Extract the [x, y] coordinate from the center of the cell holding the provided text.  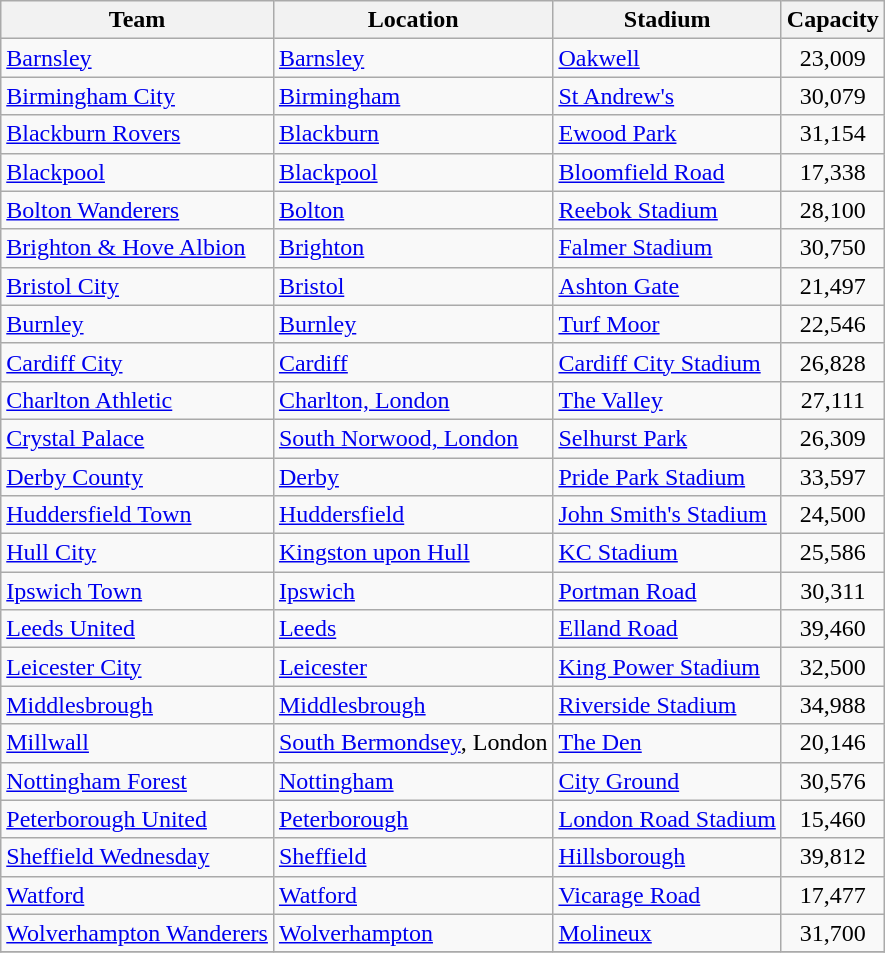
Leeds [413, 629]
Riverside Stadium [667, 705]
Bloomfield Road [667, 172]
26,309 [832, 438]
Elland Road [667, 629]
Peterborough [413, 819]
Birmingham [413, 96]
34,988 [832, 705]
30,750 [832, 248]
Selhurst Park [667, 438]
Huddersfield Town [138, 515]
John Smith's Stadium [667, 515]
17,477 [832, 895]
Wolverhampton [413, 933]
Ipswich Town [138, 591]
30,311 [832, 591]
Ipswich [413, 591]
Hillsborough [667, 857]
15,460 [832, 819]
39,812 [832, 857]
Pride Park Stadium [667, 477]
Team [138, 20]
Cardiff City [138, 362]
Hull City [138, 553]
Charlton, London [413, 400]
Leicester [413, 667]
Bolton [413, 210]
Derby [413, 477]
Portman Road [667, 591]
Leeds United [138, 629]
Location [413, 20]
27,111 [832, 400]
The Valley [667, 400]
Capacity [832, 20]
Ashton Gate [667, 286]
22,546 [832, 324]
39,460 [832, 629]
32,500 [832, 667]
Reebok Stadium [667, 210]
31,154 [832, 134]
Millwall [138, 743]
Brighton & Hove Albion [138, 248]
Sheffield [413, 857]
Huddersfield [413, 515]
Stadium [667, 20]
25,586 [832, 553]
Molineux [667, 933]
Oakwell [667, 58]
Blackburn Rovers [138, 134]
Blackburn [413, 134]
20,146 [832, 743]
Cardiff [413, 362]
28,100 [832, 210]
Leicester City [138, 667]
London Road Stadium [667, 819]
South Norwood, London [413, 438]
Kingston upon Hull [413, 553]
30,079 [832, 96]
26,828 [832, 362]
Crystal Palace [138, 438]
Turf Moor [667, 324]
City Ground [667, 781]
24,500 [832, 515]
17,338 [832, 172]
Bristol City [138, 286]
St Andrew's [667, 96]
Bolton Wanderers [138, 210]
30,576 [832, 781]
21,497 [832, 286]
Charlton Athletic [138, 400]
23,009 [832, 58]
Sheffield Wednesday [138, 857]
King Power Stadium [667, 667]
Brighton [413, 248]
33,597 [832, 477]
The Den [667, 743]
Falmer Stadium [667, 248]
Ewood Park [667, 134]
South Bermondsey, London [413, 743]
Cardiff City Stadium [667, 362]
31,700 [832, 933]
Birmingham City [138, 96]
Wolverhampton Wanderers [138, 933]
Derby County [138, 477]
Nottingham Forest [138, 781]
KC Stadium [667, 553]
Peterborough United [138, 819]
Nottingham [413, 781]
Vicarage Road [667, 895]
Bristol [413, 286]
